Identify which cell holds the provided text, then report its [x, y] central coordinate. 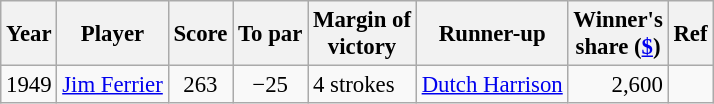
Jim Ferrier [112, 85]
1949 [29, 85]
Runner-up [492, 34]
Ref [690, 34]
Dutch Harrison [492, 85]
Year [29, 34]
Winner'sshare ($) [618, 34]
Margin ofvictory [362, 34]
4 strokes [362, 85]
Player [112, 34]
−25 [270, 85]
263 [200, 85]
To par [270, 34]
Score [200, 34]
2,600 [618, 85]
